From the cell containing the given text, extract its center point as [X, Y] coordinate. 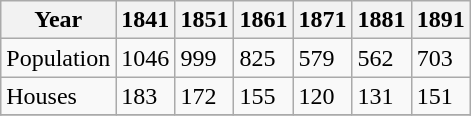
Population [58, 58]
131 [382, 96]
1841 [146, 20]
1851 [204, 20]
579 [322, 58]
999 [204, 58]
Year [58, 20]
703 [440, 58]
172 [204, 96]
Houses [58, 96]
183 [146, 96]
120 [322, 96]
1861 [264, 20]
1871 [322, 20]
1891 [440, 20]
155 [264, 96]
562 [382, 58]
1881 [382, 20]
151 [440, 96]
1046 [146, 58]
825 [264, 58]
